Scan for the cell matching the given text and deliver its (x, y) coordinate at center. 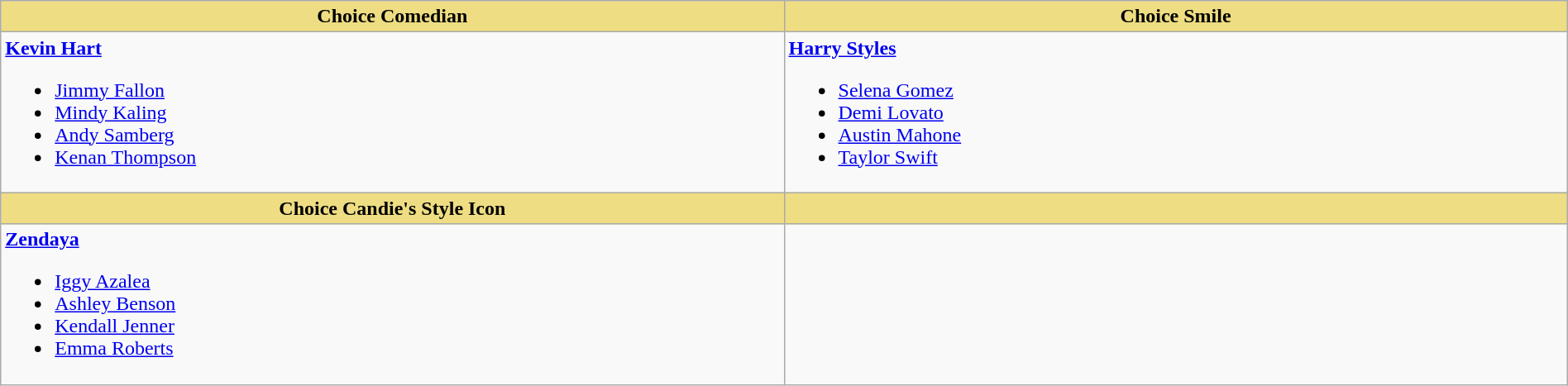
Choice Smile (1176, 17)
Harry StylesSelena GomezDemi LovatoAustin MahoneTaylor Swift (1176, 112)
Kevin HartJimmy FallonMindy KalingAndy SambergKenan Thompson (392, 112)
ZendayaIggy AzaleaAshley BensonKendall JennerEmma Roberts (392, 304)
Choice Candie's Style Icon (392, 208)
Choice Comedian (392, 17)
